Detect which cell encompasses the target text, then output its [X, Y] center coordinate. 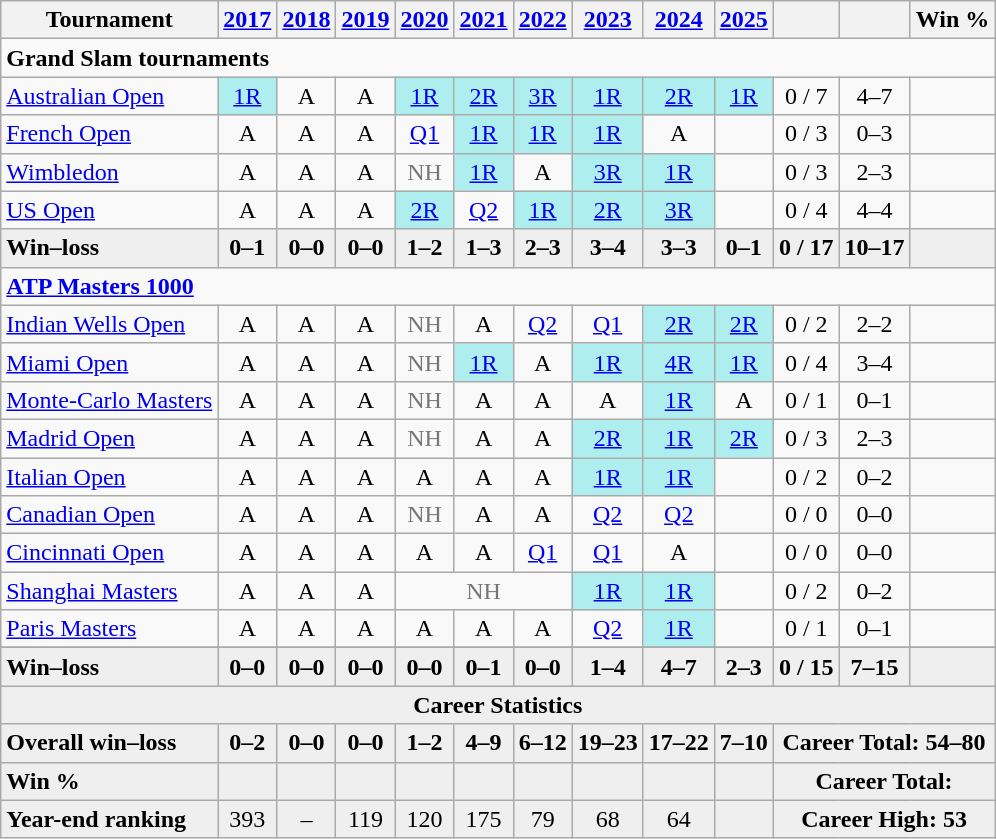
Grand Slam tournaments [498, 58]
4–9 [484, 743]
1–3 [484, 248]
Tournament [110, 20]
2021 [484, 20]
Career Total: [884, 781]
0–3 [874, 134]
Overall win–loss [110, 743]
79 [542, 819]
2018 [306, 20]
2020 [424, 20]
2022 [542, 20]
Italian Open [110, 477]
Canadian Open [110, 515]
7–15 [874, 667]
68 [608, 819]
3–3 [678, 248]
2024 [678, 20]
French Open [110, 134]
Paris Masters [110, 629]
ATP Masters 1000 [498, 286]
120 [424, 819]
Career Statistics [498, 705]
Australian Open [110, 96]
Year-end ranking [110, 819]
119 [366, 819]
– [306, 819]
10–17 [874, 248]
2019 [366, 20]
0 / 15 [806, 667]
6–12 [542, 743]
175 [484, 819]
Madrid Open [110, 438]
Shanghai Masters [110, 591]
Miami Open [110, 362]
393 [248, 819]
2025 [744, 20]
0 / 17 [806, 248]
2017 [248, 20]
0 / 7 [806, 96]
Wimbledon [110, 172]
4R [678, 362]
Indian Wells Open [110, 324]
64 [678, 819]
US Open [110, 210]
2–2 [874, 324]
Monte-Carlo Masters [110, 400]
Career High: 53 [884, 819]
Cincinnati Open [110, 553]
19–23 [608, 743]
4–4 [874, 210]
17–22 [678, 743]
7–10 [744, 743]
Career Total: 54–80 [884, 743]
2023 [608, 20]
1–4 [608, 667]
